Capture the cell that displays the provided text and extract its (X, Y) central coordinate. 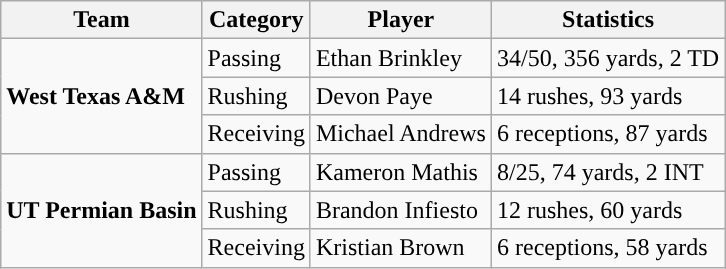
Team (102, 20)
14 rushes, 93 yards (608, 96)
Devon Paye (400, 96)
Ethan Brinkley (400, 58)
34/50, 356 yards, 2 TD (608, 58)
UT Permian Basin (102, 210)
Statistics (608, 20)
8/25, 74 yards, 2 INT (608, 172)
Player (400, 20)
Category (256, 20)
Michael Andrews (400, 134)
Kristian Brown (400, 248)
Kameron Mathis (400, 172)
Brandon Infiesto (400, 210)
12 rushes, 60 yards (608, 210)
West Texas A&M (102, 96)
6 receptions, 87 yards (608, 134)
6 receptions, 58 yards (608, 248)
